Search for the cell housing the specified text and yield its [x, y] center coordinate. 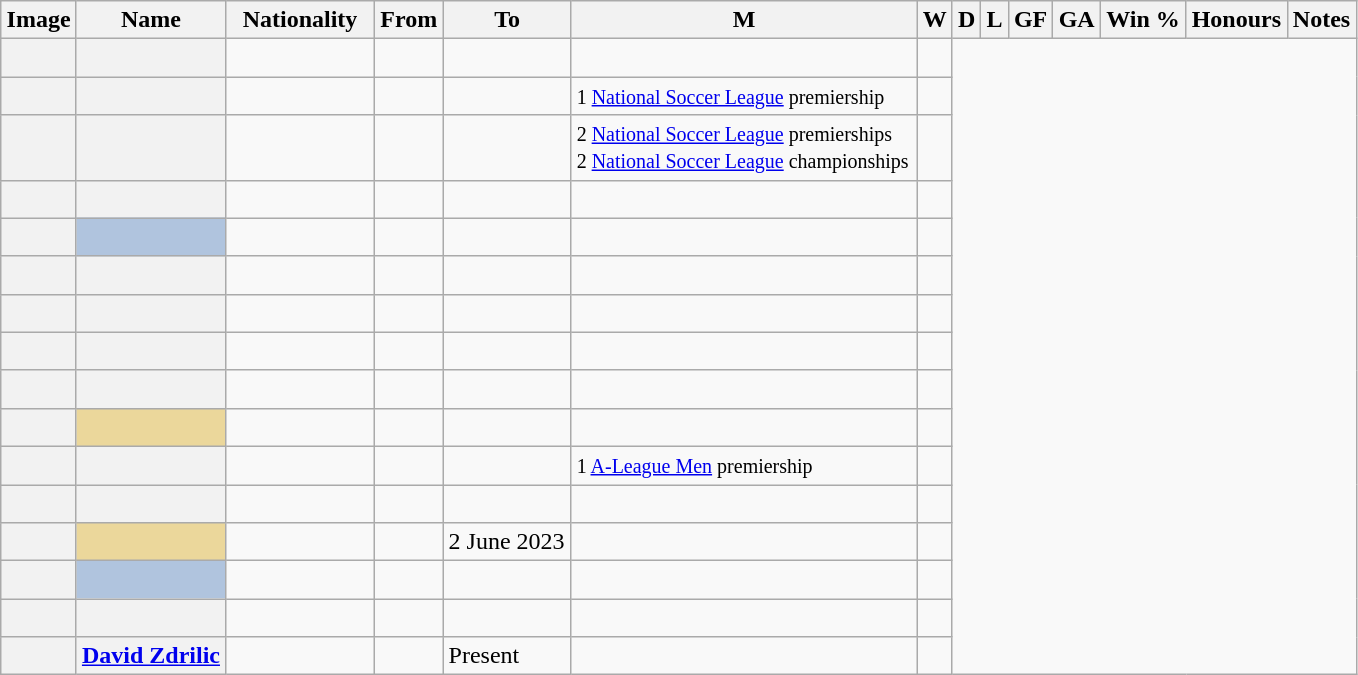
2 June 2023 [507, 542]
1 National Soccer League premiership [744, 96]
W [934, 20]
M [744, 20]
2 National Soccer League premierships2 National Soccer League championships [744, 148]
To [507, 20]
Honours [1236, 20]
1 A-League Men premiership [744, 465]
Nationality [300, 20]
GA [1076, 20]
Win % [1142, 20]
Name [150, 20]
L [994, 20]
David Zdrilic [150, 656]
Image [39, 20]
GF [1030, 20]
Present [507, 656]
D [966, 20]
From [409, 20]
Notes [1322, 20]
